Provide the (X, Y) coordinate of the cell's center where the given text is located.  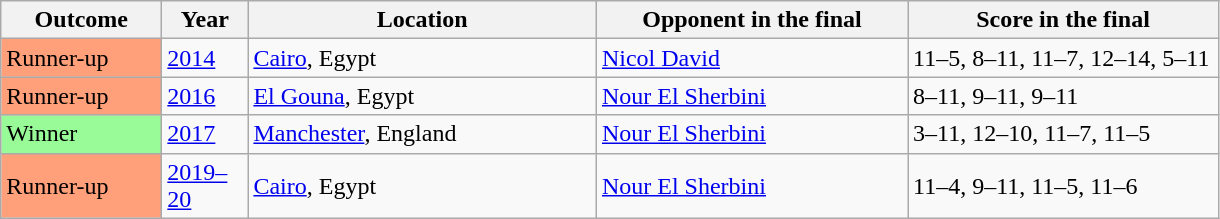
Winner (82, 134)
Location (422, 20)
11–5, 8–11, 11–7, 12–14, 5–11 (1064, 58)
El Gouna, Egypt (422, 96)
2019–20 (205, 186)
3–11, 12–10, 11–7, 11–5 (1064, 134)
2016 (205, 96)
Outcome (82, 20)
2014 (205, 58)
11–4, 9–11, 11–5, 11–6 (1064, 186)
Year (205, 20)
8–11, 9–11, 9–11 (1064, 96)
2017 (205, 134)
Nicol David (752, 58)
Opponent in the final (752, 20)
Manchester, England (422, 134)
Score in the final (1064, 20)
